Capture the cell that displays the provided text and extract its (X, Y) central coordinate. 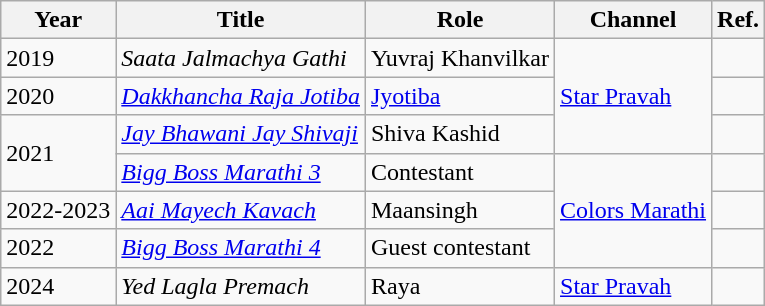
Shiva Kashid (460, 134)
2022-2023 (58, 210)
2022 (58, 248)
2024 (58, 286)
Title (241, 20)
Ref. (738, 20)
Bigg Boss Marathi 3 (241, 172)
Raya (460, 286)
Dakkhancha Raja Jotiba (241, 96)
Maansingh (460, 210)
Contestant (460, 172)
Saata Jalmachya Gathi (241, 58)
2019 (58, 58)
Guest contestant (460, 248)
Yed Lagla Premach (241, 286)
Aai Mayech Kavach (241, 210)
Bigg Boss Marathi 4 (241, 248)
2020 (58, 96)
Yuvraj Khanvilkar (460, 58)
Jyotiba (460, 96)
Role (460, 20)
Colors Marathi (634, 210)
Jay Bhawani Jay Shivaji (241, 134)
2021 (58, 153)
Year (58, 20)
Channel (634, 20)
